Pinpoint the cell where the given text exists, returning its (X, Y) midpoint coordinate. 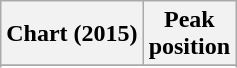
Peakposition (189, 34)
Chart (2015) (72, 34)
